From the cell containing the given text, extract its center point as (X, Y) coordinate. 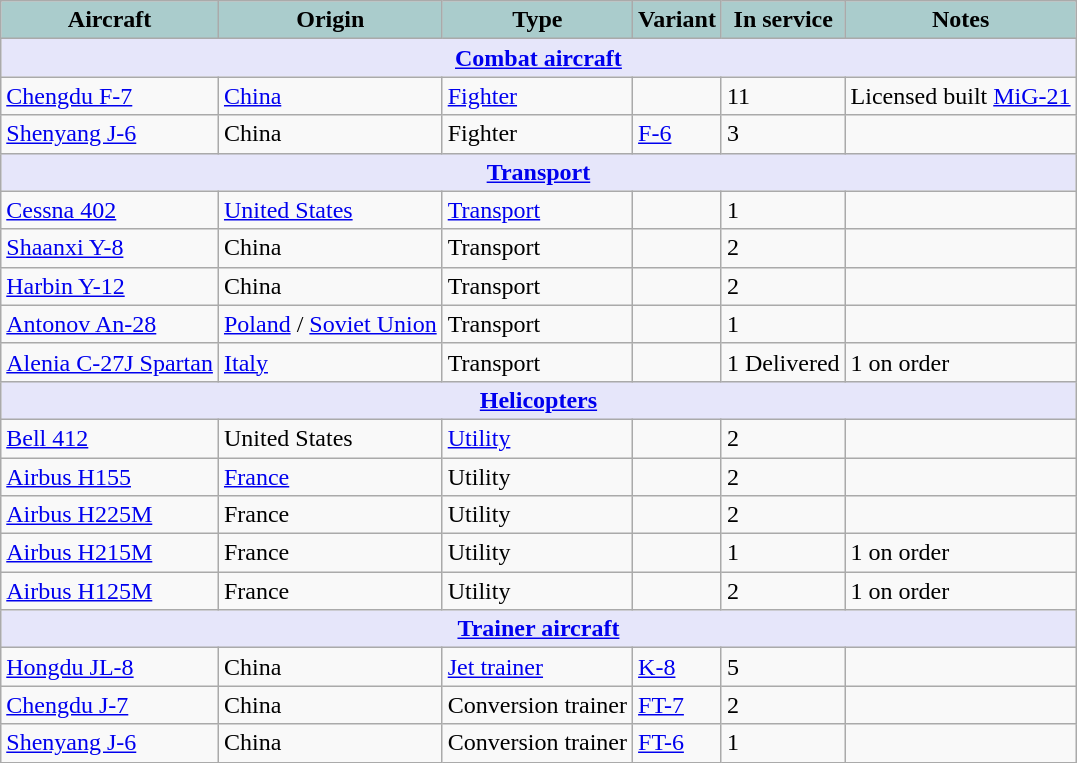
Jet trainer (537, 667)
FT-7 (678, 705)
Italy (330, 362)
Airbus H225M (110, 515)
3 (783, 134)
Variant (678, 20)
Alenia C-27J Spartan (110, 362)
Poland / Soviet Union (330, 324)
F-6 (678, 134)
FT-6 (678, 743)
Type (537, 20)
Airbus H125M (110, 591)
Hongdu JL-8 (110, 667)
Chengdu J-7 (110, 705)
Combat aircraft (538, 58)
1 Delivered (783, 362)
Airbus H155 (110, 477)
Cessna 402 (110, 210)
Harbin Y-12 (110, 286)
Antonov An-28 (110, 324)
Bell 412 (110, 438)
Helicopters (538, 400)
Aircraft (110, 20)
Trainer aircraft (538, 629)
11 (783, 96)
Notes (960, 20)
K-8 (678, 667)
Origin (330, 20)
Chengdu F-7 (110, 96)
Shaanxi Y-8 (110, 248)
5 (783, 667)
Airbus H215M (110, 553)
Licensed built MiG-21 (960, 96)
In service (783, 20)
